Provide the [x, y] coordinate of the cell's center where the given text is located.  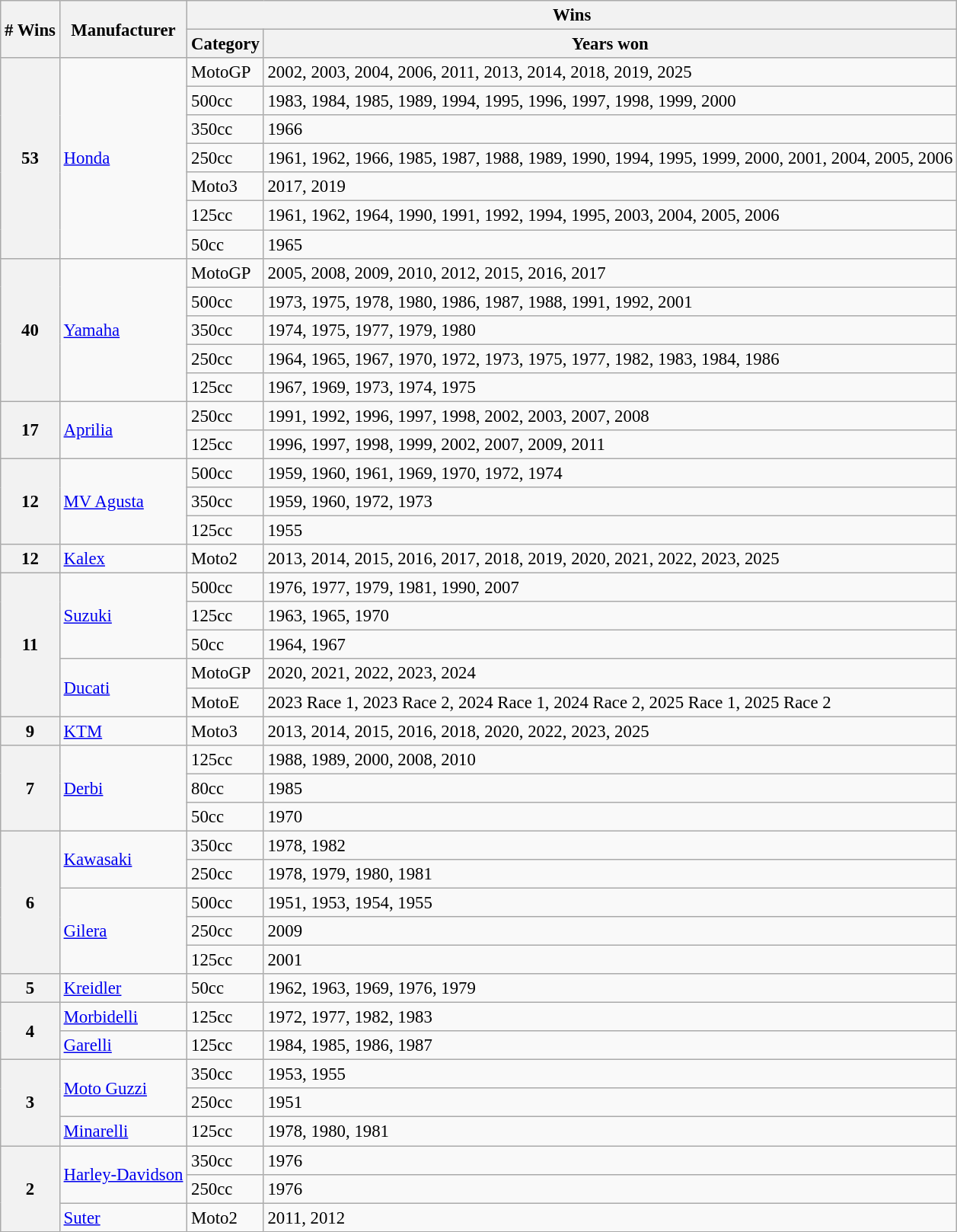
2001 [610, 960]
7 [30, 787]
2017, 2019 [610, 187]
Yamaha [123, 330]
1985 [610, 788]
1996, 1997, 1998, 1999, 2002, 2007, 2009, 2011 [610, 445]
2013, 2014, 2015, 2016, 2018, 2020, 2022, 2023, 2025 [610, 731]
Minarelli [123, 1131]
1964, 1967 [610, 645]
Ducati [123, 688]
2011, 2012 [610, 1218]
1961, 1962, 1966, 1985, 1987, 1988, 1989, 1990, 1994, 1995, 1999, 2000, 2001, 2004, 2005, 2006 [610, 158]
MV Agusta [123, 501]
1974, 1975, 1977, 1979, 1980 [610, 330]
4 [30, 1031]
1978, 1980, 1981 [610, 1131]
1964, 1965, 1967, 1970, 1972, 1973, 1975, 1977, 1982, 1983, 1984, 1986 [610, 359]
2005, 2008, 2009, 2010, 2012, 2015, 2016, 2017 [610, 273]
1978, 1982 [610, 845]
Gilera [123, 930]
6 [30, 902]
1962, 1963, 1969, 1976, 1979 [610, 988]
1973, 1975, 1978, 1980, 1986, 1987, 1988, 1991, 1992, 2001 [610, 302]
1984, 1985, 1986, 1987 [610, 1045]
1965 [610, 244]
1963, 1965, 1970 [610, 616]
5 [30, 988]
1988, 1989, 2000, 2008, 2010 [610, 759]
1967, 1969, 1973, 1974, 1975 [610, 388]
Years won [610, 44]
1951 [610, 1103]
1959, 1960, 1961, 1969, 1970, 1972, 1974 [610, 473]
2009 [610, 931]
Kawasaki [123, 859]
Derbi [123, 787]
1966 [610, 129]
Manufacturer [123, 29]
Honda [123, 158]
Morbidelli [123, 1017]
2020, 2021, 2022, 2023, 2024 [610, 674]
KTM [123, 731]
Kreidler [123, 988]
2023 Race 1, 2023 Race 2, 2024 Race 1, 2024 Race 2, 2025 Race 1, 2025 Race 2 [610, 702]
Garelli [123, 1045]
2013, 2014, 2015, 2016, 2017, 2018, 2019, 2020, 2021, 2022, 2023, 2025 [610, 559]
Moto Guzzi [123, 1089]
Harley-Davidson [123, 1174]
2002, 2003, 2004, 2006, 2011, 2013, 2014, 2018, 2019, 2025 [610, 72]
1972, 1977, 1982, 1983 [610, 1017]
9 [30, 731]
1951, 1953, 1954, 1955 [610, 902]
1955 [610, 531]
1983, 1984, 1985, 1989, 1994, 1995, 1996, 1997, 1998, 1999, 2000 [610, 101]
17 [30, 429]
11 [30, 645]
53 [30, 158]
1961, 1962, 1964, 1990, 1991, 1992, 1994, 1995, 2003, 2004, 2005, 2006 [610, 215]
3 [30, 1103]
1991, 1992, 1996, 1997, 1998, 2002, 2003, 2007, 2008 [610, 416]
40 [30, 330]
Suzuki [123, 617]
Category [225, 44]
1959, 1960, 1972, 1973 [610, 502]
1953, 1955 [610, 1074]
1976, 1977, 1979, 1981, 1990, 2007 [610, 588]
# Wins [30, 29]
Aprilia [123, 429]
Kalex [123, 559]
1978, 1979, 1980, 1981 [610, 874]
1970 [610, 817]
Suter [123, 1218]
Wins [573, 15]
80cc [225, 788]
MotoE [225, 702]
2 [30, 1189]
